For the text-containing cell, return its midpoint in (x, y) coordinate format. 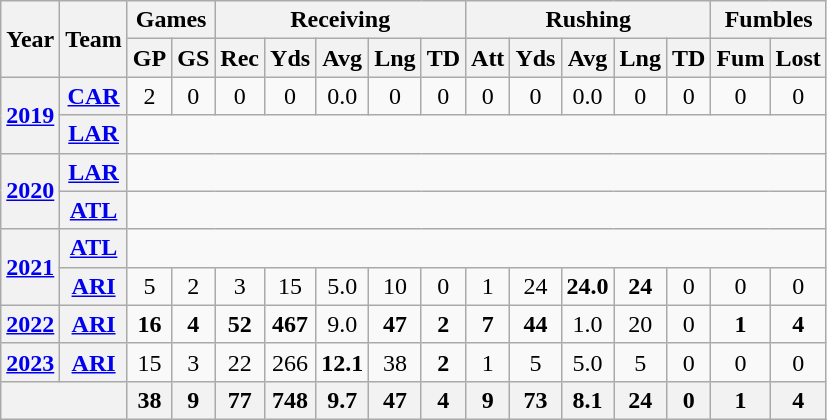
12.1 (342, 362)
GP (149, 58)
748 (290, 400)
8.1 (588, 400)
2019 (30, 115)
24.0 (588, 286)
Receiving (340, 20)
GS (194, 58)
CAR (94, 96)
77 (240, 400)
20 (640, 324)
Year (30, 39)
2020 (30, 191)
1.0 (588, 324)
22 (240, 362)
Att (488, 58)
9.0 (342, 324)
73 (536, 400)
266 (290, 362)
44 (536, 324)
Games (170, 20)
16 (149, 324)
7 (488, 324)
Fumbles (768, 20)
Lost (798, 58)
10 (395, 286)
467 (290, 324)
Team (94, 39)
9.7 (342, 400)
2021 (30, 267)
Rushing (588, 20)
2022 (30, 324)
2023 (30, 362)
Fum (740, 58)
52 (240, 324)
Rec (240, 58)
